From the cell containing the given text, extract its center point as (x, y) coordinate. 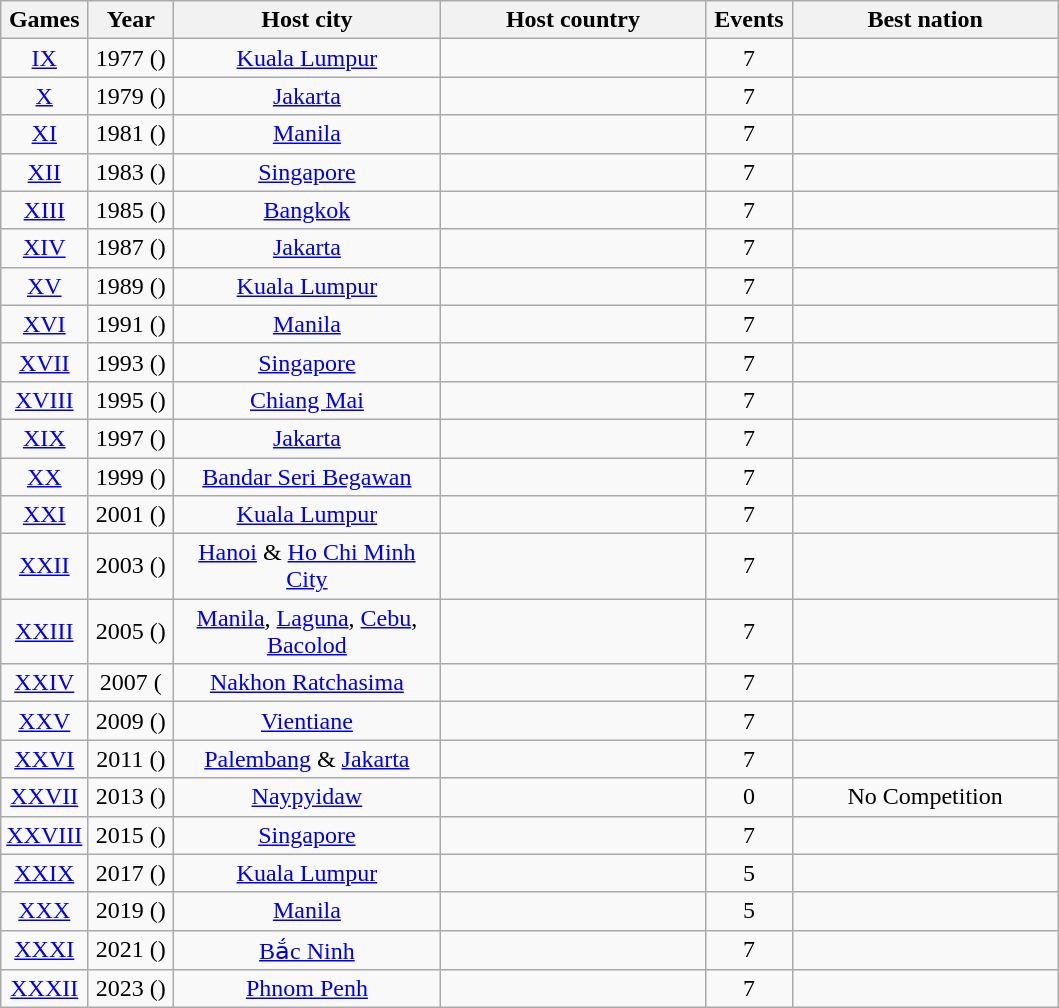
XII (44, 172)
1989 () (131, 286)
Palembang & Jakarta (307, 759)
XV (44, 286)
Events (749, 20)
1995 () (131, 400)
1981 () (131, 134)
2007 ( (131, 683)
XIII (44, 210)
Year (131, 20)
1985 () (131, 210)
2013 () (131, 797)
1993 () (131, 362)
Bangkok (307, 210)
Best nation (925, 20)
Bandar Seri Begawan (307, 477)
Nakhon Ratchasima (307, 683)
XXI (44, 515)
XXVII (44, 797)
1977 () (131, 58)
XVIII (44, 400)
XI (44, 134)
1991 () (131, 324)
XVI (44, 324)
1979 () (131, 96)
XIV (44, 248)
0 (749, 797)
XXV (44, 721)
2009 () (131, 721)
Manila, Laguna, Cebu, Bacolod (307, 632)
Host country (573, 20)
Bắc Ninh (307, 950)
No Competition (925, 797)
XXX (44, 911)
2011 () (131, 759)
1997 () (131, 438)
2015 () (131, 835)
X (44, 96)
Chiang Mai (307, 400)
Phnom Penh (307, 989)
2023 () (131, 989)
XXIV (44, 683)
1999 () (131, 477)
XXXII (44, 989)
Games (44, 20)
Naypyidaw (307, 797)
2001 () (131, 515)
1987 () (131, 248)
XXVI (44, 759)
XXIII (44, 632)
XX (44, 477)
2017 () (131, 873)
XXII (44, 566)
2019 () (131, 911)
XXIX (44, 873)
2021 () (131, 950)
Hanoi & Ho Chi Minh City (307, 566)
Host city (307, 20)
IX (44, 58)
Vientiane (307, 721)
2003 () (131, 566)
2005 () (131, 632)
XIX (44, 438)
XVII (44, 362)
1983 () (131, 172)
XXVIII (44, 835)
XXXI (44, 950)
